Provide the [X, Y] coordinate of the cell's center where the given text is located.  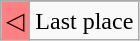
Last place [84, 21]
◁ [16, 21]
